Locate the cell with the specified text and output its [x, y] center coordinate. 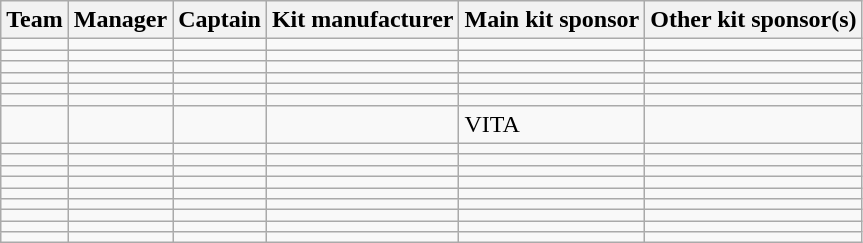
Kit manufacturer [362, 20]
VITA [552, 124]
Team [35, 20]
Other kit sponsor(s) [754, 20]
Manager [120, 20]
Main kit sponsor [552, 20]
Captain [220, 20]
